Capture the cell that displays the provided text and extract its [x, y] central coordinate. 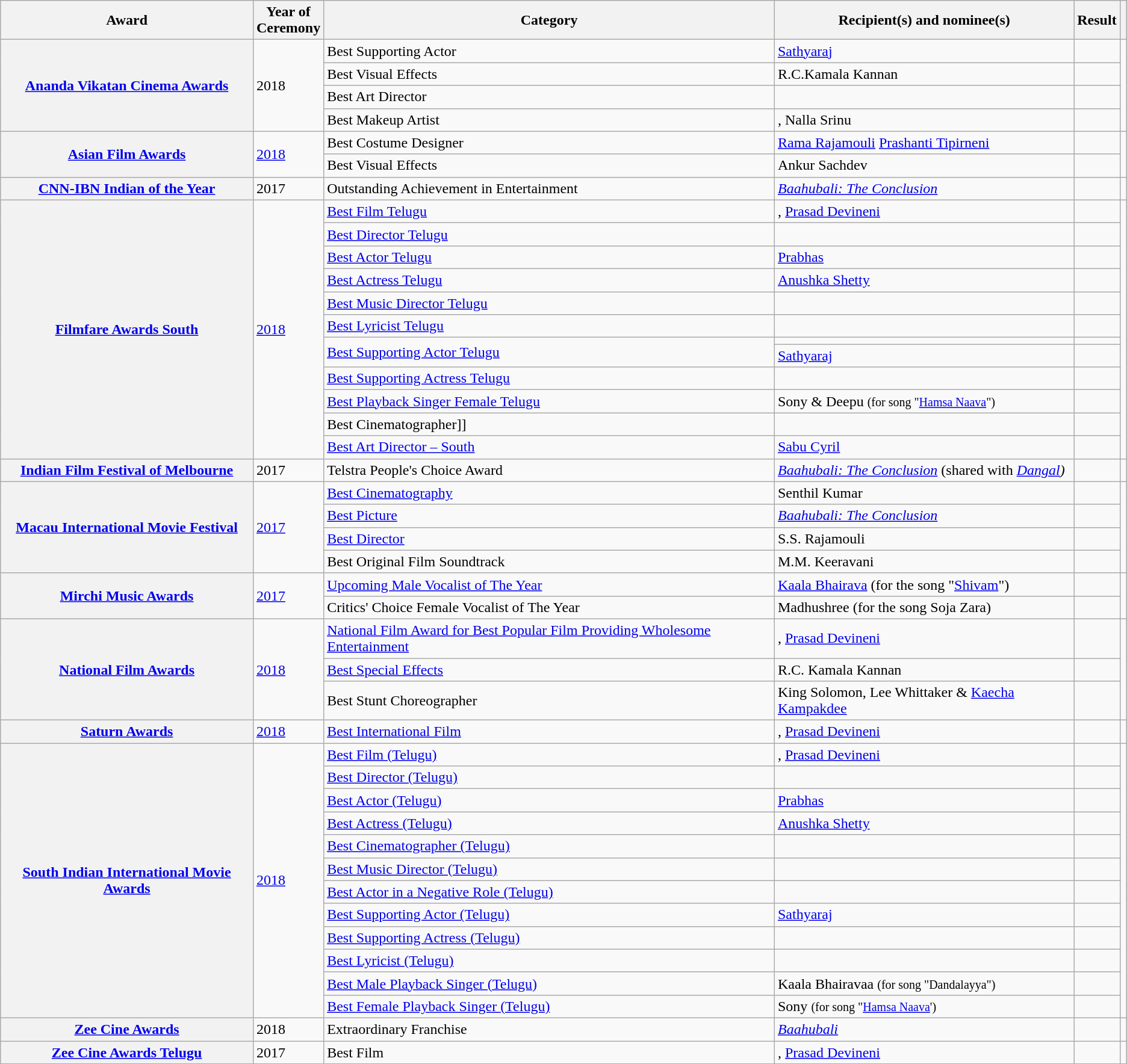
Baahubali: The Conclusion (shared with Dangal) [924, 470]
Best Director Telugu [549, 234]
Result [1097, 20]
Best Actress (Telugu) [549, 823]
Best Picture [549, 516]
Baahubali [924, 1029]
National Film Awards [127, 669]
Saturn Awards [127, 732]
Best Film [549, 1053]
Best Director [549, 539]
Best Actor in a Negative Role (Telugu) [549, 892]
Best Supporting Actor Telugu [549, 353]
Best Playback Singer Female Telugu [549, 401]
Macau International Movie Festival [127, 527]
S.S. Rajamouli [924, 539]
Best Female Playback Singer (Telugu) [549, 1006]
Award [127, 20]
Best International Film [549, 732]
Best Original Film Soundtrack [549, 561]
Indian Film Festival of Melbourne [127, 470]
Category [549, 20]
Best Actor Telugu [549, 257]
Best Actor (Telugu) [549, 800]
R.C.Kamala Kannan [924, 74]
Filmfare Awards South [127, 329]
Best Special Effects [549, 670]
Best Music Director (Telugu) [549, 869]
Best Costume Designer [549, 143]
M.M. Keeravani [924, 561]
Best Director (Telugu) [549, 778]
Critics' Choice Female Vocalist of The Year [549, 607]
Sabu Cyril [924, 447]
Recipient(s) and nominee(s) [924, 20]
Best Lyricist Telugu [549, 326]
Upcoming Male Vocalist of The Year [549, 584]
Kaala Bhairavaa (for song "Dandalayya") [924, 983]
Best Supporting Actor [549, 51]
Best Film (Telugu) [549, 755]
Best Supporting Actress (Telugu) [549, 938]
Zee Cine Awards Telugu [127, 1053]
Best Actress Telugu [549, 280]
Sony (for song "Hamsa Naava') [924, 1006]
Best Makeup Artist [549, 120]
CNN-IBN Indian of the Year [127, 188]
Year ofCeremony [288, 20]
Asian Film Awards [127, 154]
Best Supporting Actor (Telugu) [549, 915]
Ananda Vikatan Cinema Awards [127, 85]
Sony & Deepu (for song "Hamsa Naava") [924, 401]
R.C. Kamala Kannan [924, 670]
Senthil Kumar [924, 493]
Extraordinary Franchise [549, 1029]
Kaala Bhairava (for the song "Shivam") [924, 584]
Best Stunt Choreographer [549, 701]
Best Cinematography [549, 493]
Telstra People's Choice Award [549, 470]
South Indian International Movie Awards [127, 881]
Best Art Director [549, 97]
Outstanding Achievement in Entertainment [549, 188]
Best Cinematographer]] [549, 424]
Best Lyricist (Telugu) [549, 960]
Ankur Sachdev [924, 165]
Best Supporting Actress Telugu [549, 379]
Zee Cine Awards [127, 1029]
Best Music Director Telugu [549, 303]
Rama Rajamouli Prashanti Tipirneni [924, 143]
Best Cinematographer (Telugu) [549, 846]
, Nalla Srinu [924, 120]
Madhushree (for the song Soja Zara) [924, 607]
National Film Award for Best Popular Film Providing Wholesome Entertainment [549, 638]
Best Art Director – South [549, 447]
Best Male Playback Singer (Telugu) [549, 983]
King Solomon, Lee Whittaker & Kaecha Kampakdee [924, 701]
Best Film Telugu [549, 211]
Mirchi Music Awards [127, 596]
